Identify which cell holds the provided text, then report its [x, y] central coordinate. 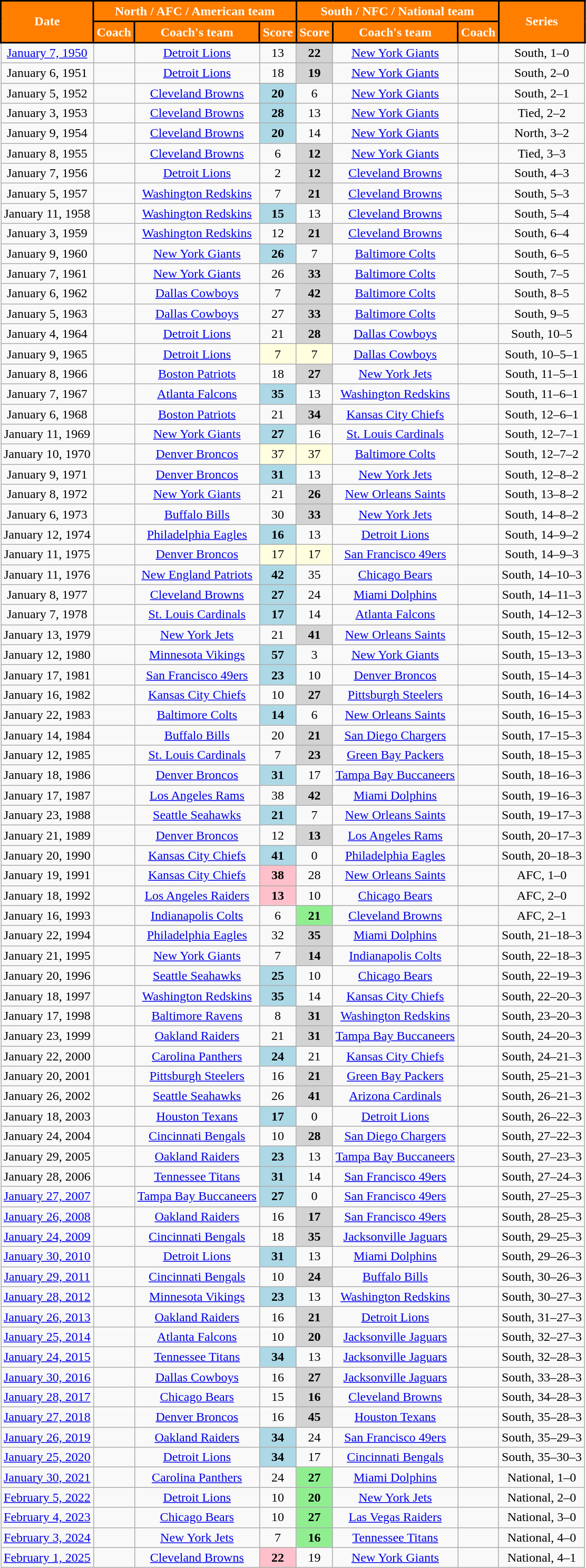
January 8, 1977 [47, 595]
South, 18–15–3 [542, 755]
January 9, 1971 [47, 474]
South, 35–30–3 [542, 1457]
AFC, 2–1 [542, 916]
January 11, 1975 [47, 554]
South, 10–5–1 [542, 354]
National, 2–0 [542, 1497]
January 27, 2007 [47, 1196]
South, 12–8–2 [542, 474]
January 17, 1998 [47, 1016]
January 20, 2001 [47, 1076]
January 11, 1976 [47, 574]
South, 27–22–3 [542, 1136]
January 22, 1983 [47, 715]
8 [277, 1016]
January 26, 2019 [47, 1437]
February 5, 2022 [47, 1497]
South, 24–21–3 [542, 1056]
Series [542, 22]
Date [47, 22]
February 4, 2023 [47, 1517]
South, 15–12–3 [542, 635]
January 24, 2009 [47, 1236]
Los Angeles Raiders [197, 895]
South, 18–16–3 [542, 775]
January 29, 2011 [47, 1277]
New England Patriots [197, 574]
January 25, 2014 [47, 1337]
January 22, 1994 [47, 936]
January 30, 2016 [47, 1377]
South, 22–19–3 [542, 976]
South, 25–21–3 [542, 1076]
January 10, 1970 [47, 454]
South, 30–27–3 [542, 1297]
National, 4–1 [542, 1557]
South, 24–20–3 [542, 1036]
Tied, 2–2 [542, 113]
North / AFC / American team [195, 12]
January 28, 2017 [47, 1397]
South, 14–10–3 [542, 574]
January 28, 2006 [47, 1176]
January 25, 2020 [47, 1457]
National, 4–0 [542, 1537]
January 9, 1954 [47, 133]
South, 23–20–3 [542, 1016]
South, 7–5 [542, 274]
South, 27–23–3 [542, 1156]
South, 13–8–2 [542, 494]
South, 8–5 [542, 294]
South, 14–9–3 [542, 554]
January 22, 2000 [47, 1056]
January 30, 2021 [47, 1477]
January 4, 1964 [47, 334]
South, 2–1 [542, 93]
South, 19–17–3 [542, 815]
South, 28–25–3 [542, 1216]
South, 4–3 [542, 173]
January 23, 1999 [47, 1036]
January 26, 2002 [47, 1096]
January 11, 1958 [47, 213]
January 7, 1950 [47, 53]
25 [277, 976]
South, 20–17–3 [542, 835]
January 12, 1985 [47, 755]
January 13, 1979 [47, 635]
January 17, 1987 [47, 795]
South, 26–22–3 [542, 1116]
January 8, 1955 [47, 153]
South, 22–18–3 [542, 956]
January 16, 1993 [47, 916]
January 3, 1953 [47, 113]
2 [277, 173]
South, 2–0 [542, 73]
South, 29–25–3 [542, 1236]
National, 1–0 [542, 1477]
Arizona Cardinals [395, 1096]
January 6, 1962 [47, 294]
South, 27–25–3 [542, 1196]
January 12, 1980 [47, 655]
January 18, 1992 [47, 895]
South, 9–5 [542, 314]
South, 10–5 [542, 334]
South, 22–20–3 [542, 996]
North, 3–2 [542, 133]
January 9, 1965 [47, 354]
45 [314, 1417]
South, 5–4 [542, 213]
January 26, 2008 [47, 1216]
South, 35–29–3 [542, 1437]
January 24, 2004 [47, 1136]
3 [314, 655]
South, 16–15–3 [542, 715]
January 27, 2018 [47, 1417]
January 18, 2003 [47, 1116]
January 17, 1981 [47, 675]
January 5, 1957 [47, 193]
January 6, 1973 [47, 514]
South, 32–28–3 [542, 1357]
South, 33–28–3 [542, 1377]
South, 15–14–3 [542, 675]
South, 30–26–3 [542, 1277]
January 26, 2013 [47, 1317]
January 20, 1996 [47, 976]
January 11, 1969 [47, 434]
January 7, 1956 [47, 173]
South, 35–28–3 [542, 1417]
South, 34–28–3 [542, 1397]
January 28, 2012 [47, 1297]
South, 26–21–3 [542, 1096]
South, 16–14–3 [542, 695]
Baltimore Ravens [197, 1016]
January 20, 1990 [47, 855]
January 24, 2015 [47, 1357]
January 14, 1984 [47, 735]
January 12, 1974 [47, 534]
January 5, 1963 [47, 314]
South, 12–7–1 [542, 434]
January 18, 1997 [47, 996]
National, 3–0 [542, 1517]
January 23, 1988 [47, 815]
South, 19–16–3 [542, 795]
February 3, 2024 [47, 1537]
January 30, 2010 [47, 1257]
South, 12–7–2 [542, 454]
January 29, 2005 [47, 1156]
South, 14–12–3 [542, 615]
South, 20–18–3 [542, 855]
Tied, 3–3 [542, 153]
South, 6–4 [542, 233]
South, 27–24–3 [542, 1176]
AFC, 1–0 [542, 875]
January 21, 1989 [47, 835]
South, 32–27–3 [542, 1337]
South, 6–5 [542, 254]
AFC, 2–0 [542, 895]
South, 31–27–3 [542, 1317]
February 1, 2025 [47, 1557]
January 21, 1995 [47, 956]
South, 11–6–1 [542, 394]
South, 11–5–1 [542, 374]
57 [277, 655]
January 5, 1952 [47, 93]
32 [277, 936]
January 6, 1968 [47, 414]
January 8, 1966 [47, 374]
January 8, 1972 [47, 494]
Las Vegas Raiders [395, 1517]
January 3, 1959 [47, 233]
South, 12–6–1 [542, 414]
January 19, 1991 [47, 875]
South, 15–13–3 [542, 655]
South, 1–0 [542, 53]
January 6, 1951 [47, 73]
January 16, 1982 [47, 695]
South, 14–11–3 [542, 595]
January 7, 1978 [47, 615]
South, 21–18–3 [542, 936]
South / NFC / National team [397, 12]
January 9, 1960 [47, 254]
South, 17–15–3 [542, 735]
January 7, 1961 [47, 274]
South, 14–8–2 [542, 514]
South, 29–26–3 [542, 1257]
South, 5–3 [542, 193]
January 18, 1986 [47, 775]
South, 14–9–2 [542, 534]
January 7, 1967 [47, 394]
30 [277, 514]
